Identify which cell holds the provided text, then report its (X, Y) central coordinate. 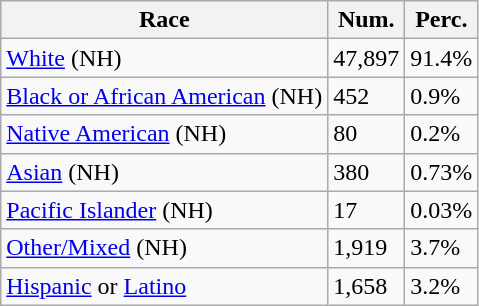
17 (366, 210)
1,658 (366, 286)
White (NH) (164, 58)
3.2% (442, 286)
3.7% (442, 248)
47,897 (366, 58)
Num. (366, 20)
Asian (NH) (164, 172)
0.73% (442, 172)
452 (366, 96)
Other/Mixed (NH) (164, 248)
80 (366, 134)
Pacific Islander (NH) (164, 210)
Perc. (442, 20)
1,919 (366, 248)
91.4% (442, 58)
0.03% (442, 210)
0.2% (442, 134)
Race (164, 20)
Native American (NH) (164, 134)
Hispanic or Latino (164, 286)
Black or African American (NH) (164, 96)
380 (366, 172)
0.9% (442, 96)
